Find where the given text appears and provide that cell's center as (X, Y) coordinate. 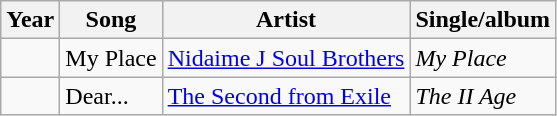
Artist (286, 20)
Dear... (111, 96)
The Second from Exile (286, 96)
Nidaime J Soul Brothers (286, 58)
Song (111, 20)
Single/album (483, 20)
Year (30, 20)
The II Age (483, 96)
